Pinpoint the cell where the given text exists, returning its (x, y) midpoint coordinate. 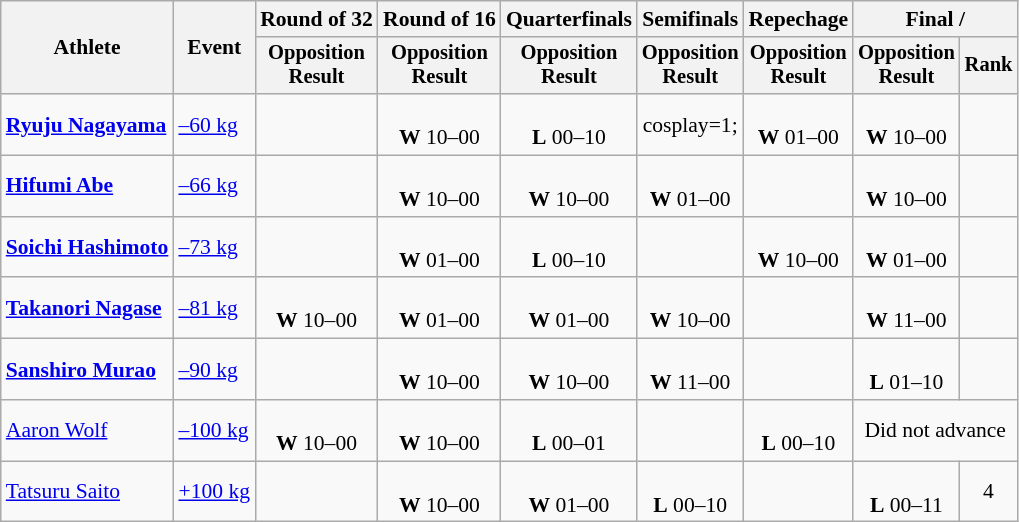
Final / (935, 19)
–81 kg (214, 308)
Event (214, 48)
Soichi Hashimoto (88, 248)
–100 kg (214, 430)
–66 kg (214, 186)
4 (989, 492)
L 00–11 (906, 492)
–90 kg (214, 370)
Repechage (798, 19)
Did not advance (935, 430)
Round of 32 (316, 19)
Takanori Nagase (88, 308)
Round of 16 (440, 19)
–73 kg (214, 248)
Semifinals (690, 19)
Rank (989, 66)
Tatsuru Saito (88, 492)
L 01–10 (906, 370)
Sanshiro Murao (88, 370)
Aaron Wolf (88, 430)
cosplay=1; (690, 124)
Athlete (88, 48)
L 00–01 (569, 430)
Hifumi Abe (88, 186)
Quarterfinals (569, 19)
+100 kg (214, 492)
Ryuju Nagayama (88, 124)
–60 kg (214, 124)
